Capture the cell that displays the provided text and extract its (X, Y) central coordinate. 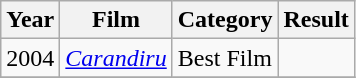
Result (316, 20)
Best Film (225, 58)
Carandiru (116, 58)
Year (30, 20)
Film (116, 20)
Category (225, 20)
2004 (30, 58)
